Search for the cell housing the specified text and yield its (X, Y) center coordinate. 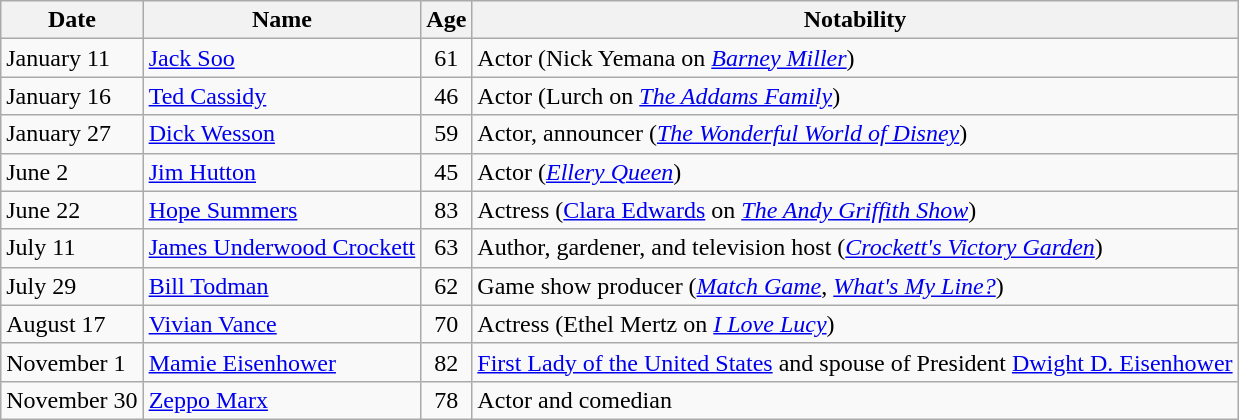
45 (446, 172)
Actor, announcer (The Wonderful World of Disney) (855, 134)
61 (446, 58)
Mamie Eisenhower (282, 362)
62 (446, 286)
Date (72, 20)
July 29 (72, 286)
Vivian Vance (282, 324)
59 (446, 134)
Hope Summers (282, 210)
46 (446, 96)
Actor and comedian (855, 400)
Actor (Ellery Queen) (855, 172)
83 (446, 210)
Ted Cassidy (282, 96)
Game show producer (Match Game, What's My Line?) (855, 286)
January 11 (72, 58)
Notability (855, 20)
Actress (Clara Edwards on The Andy Griffith Show) (855, 210)
June 2 (72, 172)
82 (446, 362)
70 (446, 324)
Zeppo Marx (282, 400)
Jack Soo (282, 58)
July 11 (72, 248)
James Underwood Crockett (282, 248)
Dick Wesson (282, 134)
November 1 (72, 362)
January 27 (72, 134)
First Lady of the United States and spouse of President Dwight D. Eisenhower (855, 362)
June 22 (72, 210)
Age (446, 20)
Bill Todman (282, 286)
January 16 (72, 96)
August 17 (72, 324)
Name (282, 20)
Author, gardener, and television host (Crockett's Victory Garden) (855, 248)
63 (446, 248)
78 (446, 400)
Actress (Ethel Mertz on I Love Lucy) (855, 324)
Actor (Nick Yemana on Barney Miller) (855, 58)
November 30 (72, 400)
Jim Hutton (282, 172)
Actor (Lurch on The Addams Family) (855, 96)
